Search for the cell housing the specified text and yield its [x, y] center coordinate. 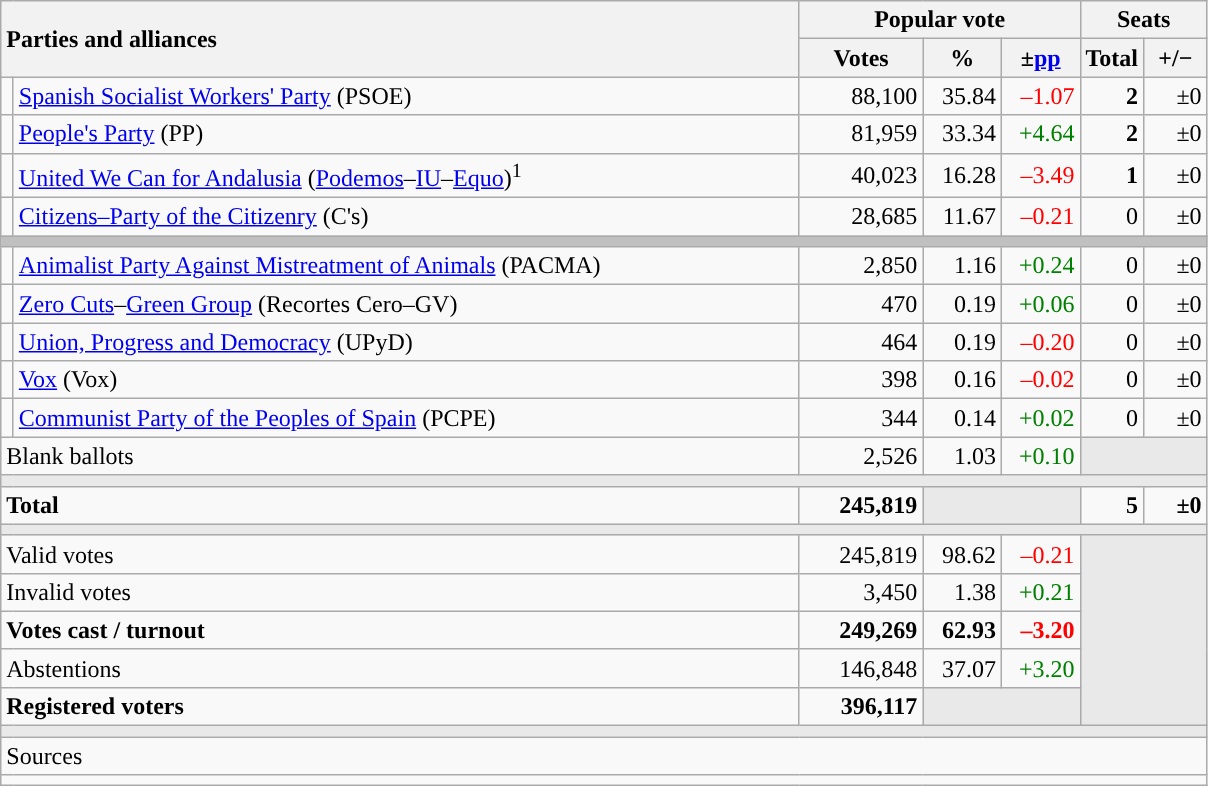
+0.21 [1040, 592]
% [962, 58]
11.67 [962, 217]
5 [1112, 505]
81,959 [861, 134]
398 [861, 380]
62.93 [962, 630]
Votes cast / turnout [400, 630]
Citizens–Party of the Citizenry (C's) [406, 217]
88,100 [861, 96]
+0.06 [1040, 304]
+3.20 [1040, 668]
Spanish Socialist Workers' Party (PSOE) [406, 96]
Blank ballots [400, 456]
Communist Party of the Peoples of Spain (PCPE) [406, 418]
±pp [1040, 58]
35.84 [962, 96]
Vox (Vox) [406, 380]
344 [861, 418]
98.62 [962, 554]
–0.02 [1040, 380]
–3.20 [1040, 630]
464 [861, 342]
Seats [1144, 20]
Abstentions [400, 668]
1 [1112, 176]
–1.07 [1040, 96]
+/− [1176, 58]
40,023 [861, 176]
28,685 [861, 217]
–0.20 [1040, 342]
2,526 [861, 456]
Registered voters [400, 706]
Votes [861, 58]
Valid votes [400, 554]
Union, Progress and Democracy (UPyD) [406, 342]
37.07 [962, 668]
United We Can for Andalusia (Podemos–IU–Equo)1 [406, 176]
3,450 [861, 592]
146,848 [861, 668]
16.28 [962, 176]
People's Party (PP) [406, 134]
Animalist Party Against Mistreatment of Animals (PACMA) [406, 266]
Popular vote [940, 20]
1.38 [962, 592]
470 [861, 304]
Sources [604, 756]
Zero Cuts–Green Group (Recortes Cero–GV) [406, 304]
Parties and alliances [400, 39]
+4.64 [1040, 134]
0.16 [962, 380]
+0.02 [1040, 418]
+0.10 [1040, 456]
396,117 [861, 706]
–3.49 [1040, 176]
+0.24 [1040, 266]
2,850 [861, 266]
1.16 [962, 266]
33.34 [962, 134]
Invalid votes [400, 592]
249,269 [861, 630]
1.03 [962, 456]
0.14 [962, 418]
